Search for the cell housing the specified text and yield its (x, y) center coordinate. 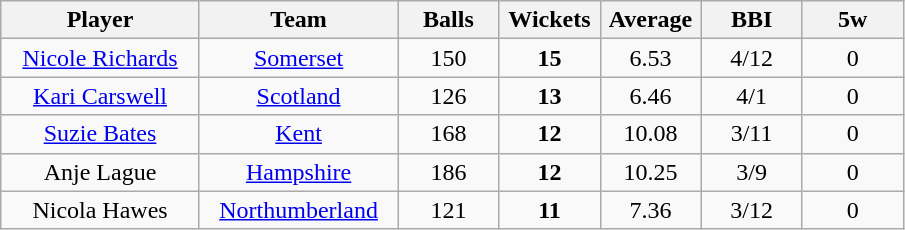
3/11 (752, 134)
13 (550, 96)
Average (650, 20)
7.36 (650, 210)
121 (448, 210)
Nicola Hawes (100, 210)
Balls (448, 20)
Player (100, 20)
Wickets (550, 20)
Suzie Bates (100, 134)
Nicole Richards (100, 58)
186 (448, 172)
Somerset (298, 58)
Kari Carswell (100, 96)
6.53 (650, 58)
168 (448, 134)
11 (550, 210)
4/12 (752, 58)
126 (448, 96)
Scotland (298, 96)
Kent (298, 134)
4/1 (752, 96)
Hampshire (298, 172)
3/9 (752, 172)
6.46 (650, 96)
150 (448, 58)
3/12 (752, 210)
Anje Lague (100, 172)
15 (550, 58)
Team (298, 20)
10.25 (650, 172)
10.08 (650, 134)
BBI (752, 20)
Northumberland (298, 210)
5w (852, 20)
